Pinpoint the cell where the given text exists, returning its (x, y) midpoint coordinate. 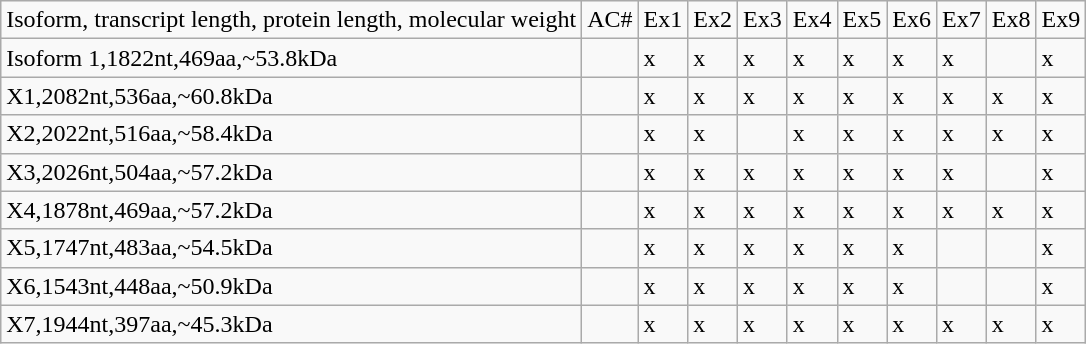
Isoform, transcript length, protein length, molecular weight (292, 20)
Ex3 (763, 20)
AC# (610, 20)
X4,1878nt,469aa,~57.2kDa (292, 210)
Ex7 (961, 20)
Ex5 (862, 20)
Ex8 (1011, 20)
X5,1747nt,483aa,~54.5kDa (292, 248)
X3,2026nt,504aa,~57.2kDa (292, 172)
Ex4 (812, 20)
X7,1944nt,397aa,~45.3kDa (292, 324)
X1,2082nt,536aa,~60.8kDa (292, 96)
Ex2 (713, 20)
X6,1543nt,448aa,~50.9kDa (292, 286)
Isoform 1,1822nt,469aa,~53.8kDa (292, 58)
Ex6 (912, 20)
Ex9 (1061, 20)
X2,2022nt,516aa,~58.4kDa (292, 134)
Ex1 (663, 20)
